For the text-containing cell, return its midpoint in [X, Y] coordinate format. 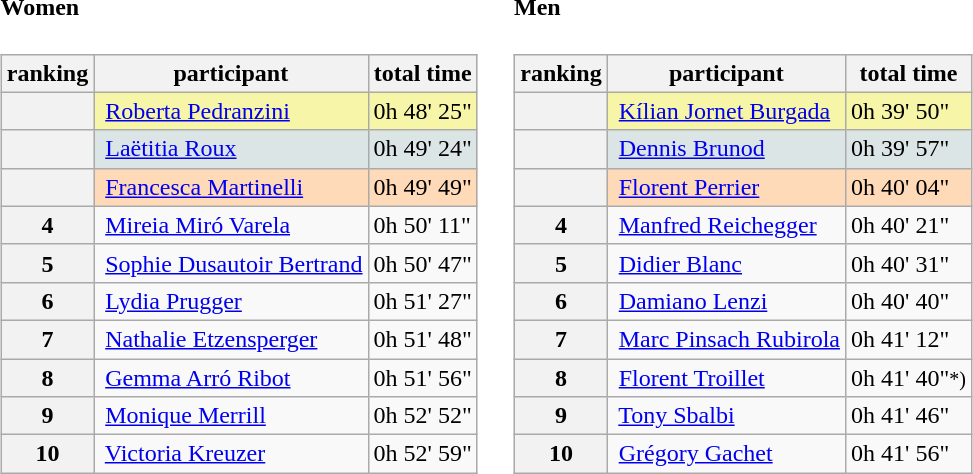
0h 39' 50" [909, 111]
Florent Perrier [726, 187]
Grégory Gachet [726, 454]
0h 51' 56" [422, 378]
Tony Sbalbi [726, 416]
Nathalie Etzensperger [231, 339]
0h 49' 24" [422, 149]
Damiano Lenzi [726, 301]
Florent Troillet [726, 378]
0h 41' 12" [909, 339]
Sophie Dusautoir Bertrand [231, 263]
0h 52' 59" [422, 454]
0h 51' 48" [422, 339]
0h 48' 25" [422, 111]
0h 50' 47" [422, 263]
0h 49' 49" [422, 187]
Laëtitia Roux [231, 149]
0h 40' 31" [909, 263]
0h 51' 27" [422, 301]
0h 40' 40" [909, 301]
Victoria Kreuzer [231, 454]
0h 39' 57" [909, 149]
0h 50' 11" [422, 225]
Mireia Miró Varela [231, 225]
Marc Pinsach Rubirola [726, 339]
0h 41' 56" [909, 454]
0h 41' 40"*) [909, 378]
0h 41' 46" [909, 416]
Gemma Arró Ribot [231, 378]
0h 40' 21" [909, 225]
Francesca Martinelli [231, 187]
Roberta Pedranzini [231, 111]
Manfred Reichegger [726, 225]
Monique Merrill [231, 416]
Dennis Brunod [726, 149]
0h 40' 04" [909, 187]
Kílian Jornet Burgada [726, 111]
Didier Blanc [726, 263]
0h 52' 52" [422, 416]
Lydia Prugger [231, 301]
